Determine the [x, y] coordinate at the center of the cell enclosing the given text.  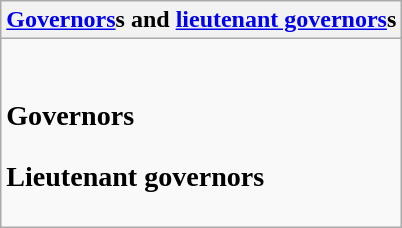
Governorss and lieutenant governorss [202, 20]
GovernorsLieutenant governors [202, 133]
